Extract the [x, y] coordinate from the center of the cell holding the provided text.  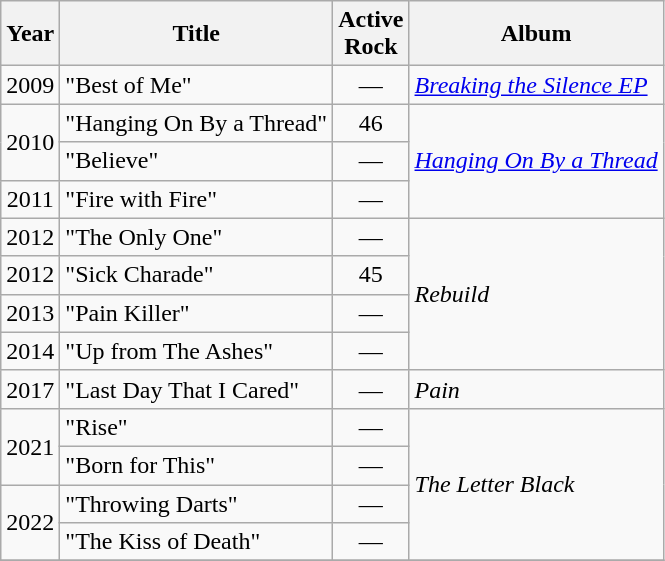
2009 [30, 85]
"Born for This" [196, 465]
"Best of Me" [196, 85]
Album [536, 34]
Title [196, 34]
"Rise" [196, 427]
"Last Day That I Cared" [196, 389]
45 [371, 275]
2011 [30, 199]
"The Only One" [196, 237]
"Throwing Darts" [196, 503]
46 [371, 123]
"Up from The Ashes" [196, 351]
2014 [30, 351]
2010 [30, 142]
"The Kiss of Death" [196, 542]
"Sick Charade" [196, 275]
The Letter Black [536, 484]
Pain [536, 389]
2022 [30, 522]
ActiveRock [371, 34]
Year [30, 34]
Rebuild [536, 294]
2017 [30, 389]
Breaking the Silence EP [536, 85]
"Hanging On By a Thread" [196, 123]
2021 [30, 446]
2013 [30, 313]
Hanging On By a Thread [536, 161]
"Pain Killer" [196, 313]
"Believe" [196, 161]
"Fire with Fire" [196, 199]
